Extract the (x, y) coordinate from the center of the cell holding the provided text.  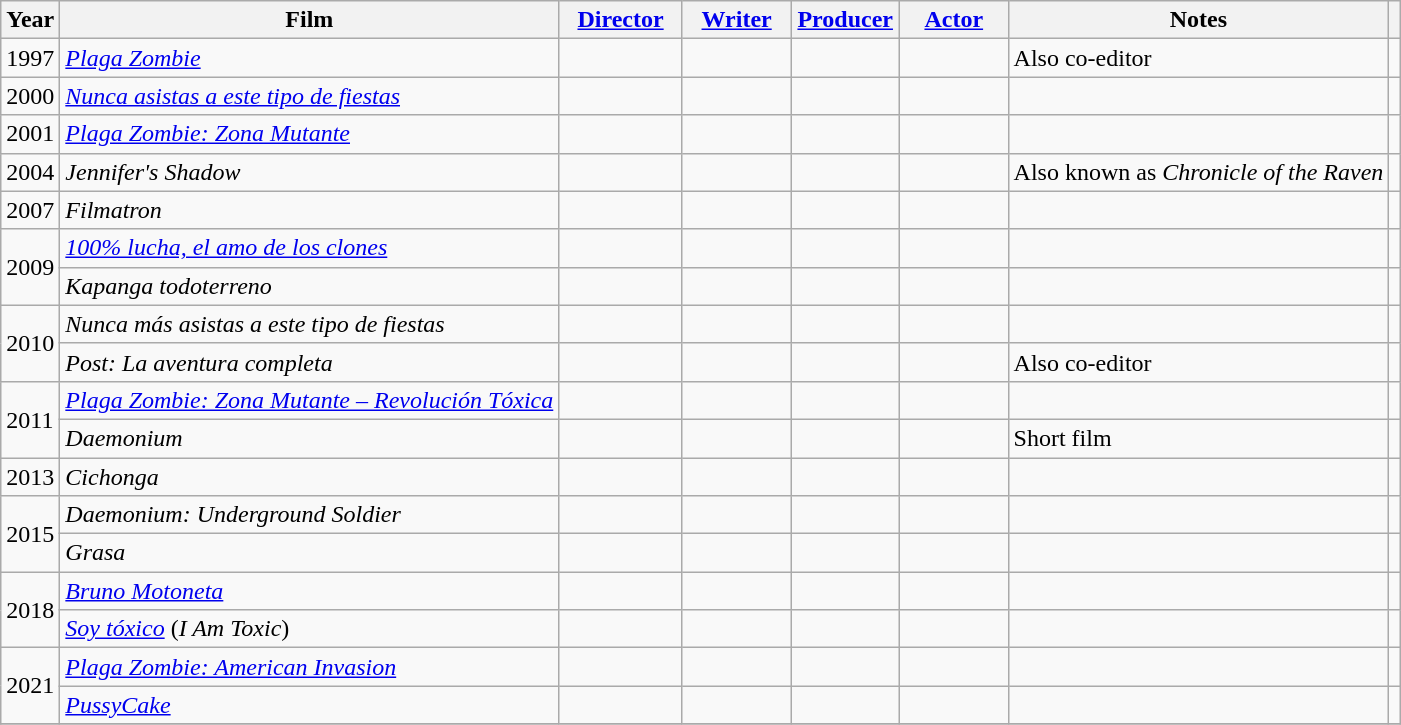
100% lucha, el amo de los clones (310, 248)
Director (621, 20)
Notes (1198, 20)
Grasa (310, 553)
Post: La aventura completa (310, 362)
Plaga Zombie: Zona Mutante – Revolución Tóxica (310, 400)
Plaga Zombie: American Invasion (310, 667)
2013 (30, 477)
1997 (30, 58)
Soy tóxico (I Am Toxic) (310, 629)
Jennifer's Shadow (310, 172)
Actor (954, 20)
Nunca más asistas a este tipo de fiestas (310, 324)
2018 (30, 610)
2000 (30, 96)
PussyCake (310, 705)
Filmatron (310, 210)
Producer (846, 20)
2009 (30, 267)
Plaga Zombie: Zona Mutante (310, 134)
2010 (30, 343)
2001 (30, 134)
Plaga Zombie (310, 58)
2015 (30, 534)
Also known as Chronicle of the Raven (1198, 172)
Daemonium (310, 438)
Nunca asistas a este tipo de fiestas (310, 96)
Kapanga todoterreno (310, 286)
Film (310, 20)
Bruno Motoneta (310, 591)
Year (30, 20)
2021 (30, 686)
Cichonga (310, 477)
2007 (30, 210)
Daemonium: Underground Soldier (310, 515)
Short film (1198, 438)
Writer (736, 20)
2011 (30, 419)
2004 (30, 172)
